Scan for the cell matching the given text and deliver its [X, Y] coordinate at center. 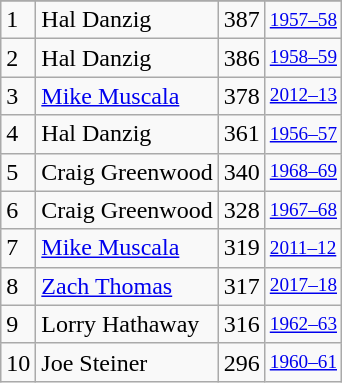
1968–69 [303, 172]
2011–12 [303, 248]
9 [18, 324]
1 [18, 20]
1958–59 [303, 58]
1957–58 [303, 20]
4 [18, 134]
378 [242, 96]
3 [18, 96]
340 [242, 172]
1956–57 [303, 134]
Lorry Hathaway [127, 324]
Zach Thomas [127, 286]
1967–68 [303, 210]
387 [242, 20]
10 [18, 362]
2017–18 [303, 286]
386 [242, 58]
316 [242, 324]
Joe Steiner [127, 362]
296 [242, 362]
2 [18, 58]
328 [242, 210]
1962–63 [303, 324]
1960–61 [303, 362]
2012–13 [303, 96]
8 [18, 286]
5 [18, 172]
319 [242, 248]
7 [18, 248]
6 [18, 210]
361 [242, 134]
317 [242, 286]
